Extract the (X, Y) coordinate from the center of the cell holding the provided text.  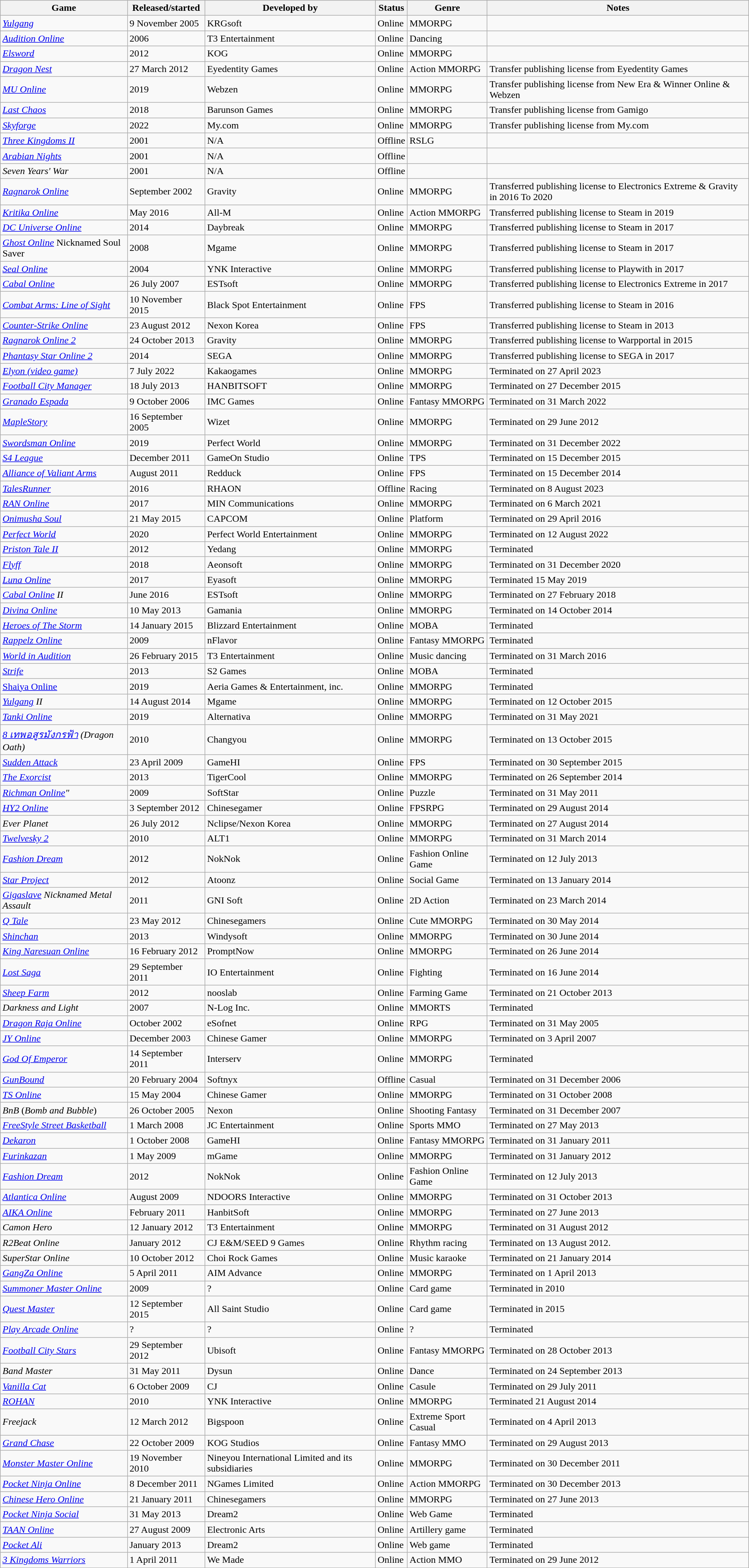
Nexon Korea (290, 325)
TAAN Online (64, 1530)
R2Beat Online (64, 1243)
Seal Online (64, 269)
Terminated on 31 October 2008 (618, 1095)
Skyforge (64, 125)
Terminated on 31 January 2011 (618, 1140)
Terminated on 12 October 2015 (618, 701)
Terminated on 31 May 2021 (618, 717)
Dysun (290, 1371)
Yulgang (64, 23)
RHAON (290, 489)
Transferred publishing license to SEGA in 2017 (618, 356)
GNI Soft (290, 900)
eSofnet (290, 1023)
Freejack (64, 1422)
8 December 2011 (166, 1484)
Terminated on 15 December 2015 (618, 458)
Richman Online" (64, 793)
Elsword (64, 54)
Last Chaos (64, 110)
Artillery game (447, 1530)
Terminated on 27 February 2018 (618, 595)
16 September 2005 (166, 422)
Web Game (447, 1514)
10 October 2012 (166, 1258)
God Of Emperor (64, 1059)
Eyasoft (290, 580)
Terminated on 29 August 2013 (618, 1442)
14 January 2015 (166, 625)
KOG Studios (290, 1442)
SoftStar (290, 793)
Strife (64, 671)
Chinese Hero Online (64, 1499)
Terminated on 31 August 2012 (618, 1228)
Alliance of Valiant Arms (64, 473)
Terminated on 30 June 2014 (618, 936)
The Exorcist (64, 777)
Elyon (video game) (64, 371)
Nexon (290, 1110)
Summoner Master Online (64, 1288)
September 2002 (166, 191)
Music dancing (447, 656)
RSLG (447, 140)
5 April 2011 (166, 1273)
Twelvesky 2 (64, 838)
Transferred publishing license to Steam in 2016 (618, 305)
Ghost Online Nicknamed Soul Saver (64, 248)
Tanki Online (64, 717)
3 Kingdoms Warriors (64, 1560)
AIM Advance (290, 1273)
Barunson Games (290, 110)
Terminated on 31 March 2014 (618, 838)
Gigaslave Nicknamed Metal Assault (64, 900)
Terminated on 27 December 2015 (618, 386)
2004 (166, 269)
Web game (447, 1545)
HY2 Online (64, 808)
Terminated on 31 May 2005 (618, 1023)
Softnyx (290, 1079)
Terminated on 29 August 2014 (618, 808)
HANBITSOFT (290, 386)
14 August 2014 (166, 701)
Sports MMO (447, 1125)
Kritika Online (64, 212)
Terminated in 2015 (618, 1309)
14 September 2011 (166, 1059)
mGame (290, 1156)
12 January 2012 (166, 1228)
ROHAN (64, 1401)
Nineyou International Limited and its subsidiaries (290, 1464)
Flyff (64, 565)
Redduck (290, 473)
Cabal Online II (64, 595)
December 2003 (166, 1038)
KRGsoft (290, 23)
Transferred publishing license to Warpportal in 2015 (618, 340)
Electronic Arts (290, 1530)
Terminated on 1 April 2013 (618, 1273)
19 November 2010 (166, 1464)
Lost Saga (64, 972)
Terminated on 31 October 2013 (618, 1197)
Heroes of The Storm (64, 625)
January 2012 (166, 1243)
August 2009 (166, 1197)
January 2013 (166, 1545)
Pocket Ninja Social (64, 1514)
16 February 2012 (166, 951)
Transferred publishing license to Electronics Extreme in 2017 (618, 284)
23 August 2012 (166, 325)
GameOn Studio (290, 458)
26 October 2005 (166, 1110)
Action MMO (447, 1560)
9 November 2005 (166, 23)
October 2002 (166, 1023)
Genre (447, 8)
HanbitSoft (290, 1212)
Dragon Raja Online (64, 1023)
2008 (166, 248)
Developed by (290, 8)
Terminated on 31 January 2012 (618, 1156)
12 March 2012 (166, 1422)
KOG (290, 54)
Seven Years' War (64, 171)
August 2011 (166, 473)
Terminated on 21 January 2014 (618, 1258)
Casule (447, 1386)
TS Online (64, 1095)
CJ (290, 1386)
6 October 2009 (166, 1386)
10 November 2015 (166, 305)
1 April 2011 (166, 1560)
Transferred publishing license to Steam in 2019 (618, 212)
31 May 2013 (166, 1514)
TigerCool (290, 777)
Pocket Ninja Online (64, 1484)
Transfer publishing license from Gamigo (618, 110)
IO Entertainment (290, 972)
Terminated on 29 July 2011 (618, 1386)
FreeStyle Street Basketball (64, 1125)
Shooting Fantasy (447, 1110)
Ever Planet (64, 823)
1 October 2008 (166, 1140)
7 July 2022 (166, 371)
JY Online (64, 1038)
Terminated on 27 August 2014 (618, 823)
8 เทพอสูรมังกรฟ้า (Dragon Oath) (64, 739)
Vanilla Cat (64, 1386)
Windysoft (290, 936)
Daybreak (290, 228)
Terminated in 2010 (618, 1288)
29 September 2012 (166, 1350)
SEGA (290, 356)
Terminated on 3 April 2007 (618, 1038)
MIN Communications (290, 504)
Shinchan (64, 936)
Kakaogames (290, 371)
Aeonsoft (290, 565)
MMORTS (447, 1008)
Terminated on 31 December 2022 (618, 443)
22 October 2009 (166, 1442)
Alternativa (290, 717)
nFlavor (290, 641)
Furinkazan (64, 1156)
Terminated on 27 April 2023 (618, 371)
18 July 2013 (166, 386)
Dekaron (64, 1140)
Status (391, 8)
Transferred publishing license to Steam in 2013 (618, 325)
NGames Limited (290, 1484)
Terminated on 28 October 2013 (618, 1350)
2016 (166, 489)
Grand Chase (64, 1442)
Terminated on 30 December 2013 (618, 1484)
Terminated on 31 December 2007 (618, 1110)
Terminated 15 May 2019 (618, 580)
Terminated on 4 April 2013 (618, 1422)
26 February 2015 (166, 656)
DC Universe Online (64, 228)
Terminated on 24 September 2013 (618, 1371)
Nclipse/Nexon Korea (290, 823)
Terminated on 31 May 2011 (618, 793)
Blizzard Entertainment (290, 625)
FPSRPG (447, 808)
Terminated 21 August 2014 (618, 1401)
Terminated on 29 April 2016 (618, 519)
N-Log Inc. (290, 1008)
Dancing (447, 38)
Eyedentity Games (290, 69)
Fantasy MMO (447, 1442)
Dragon Nest (64, 69)
GangZa Online (64, 1273)
June 2016 (166, 595)
MapleStory (64, 422)
Sudden Attack (64, 762)
Pocket Ali (64, 1545)
23 May 2012 (166, 921)
Terminated on 31 March 2016 (618, 656)
Wizet (290, 422)
Choi Rock Games (290, 1258)
26 July 2012 (166, 823)
All Saint Studio (290, 1309)
Sheep Farm (64, 993)
Ragnarok Online (64, 191)
Yulgang II (64, 701)
Atlantica Online (64, 1197)
Terminated on 31 December 2006 (618, 1079)
Notes (618, 8)
My.com (290, 125)
3 September 2012 (166, 808)
Ubisoft (290, 1350)
31 May 2011 (166, 1371)
Perfect World Entertainment (290, 534)
Ragnarok Online 2 (64, 340)
Divina Online (64, 610)
Terminated on 31 December 2020 (618, 565)
Shaiya Online (64, 686)
23 April 2009 (166, 762)
King Naresuan Online (64, 951)
Chinesegamer (290, 808)
Three Kingdoms II (64, 140)
May 2016 (166, 212)
World in Audition (64, 656)
nooslab (290, 993)
Music karaoke (447, 1258)
February 2011 (166, 1212)
Terminated on 27 May 2013 (618, 1125)
Transfer publishing license from My.com (618, 125)
Fighting (447, 972)
Yedang (290, 549)
Terminated on 26 September 2014 (618, 777)
CAPCOM (290, 519)
Granado Espada (64, 401)
27 August 2009 (166, 1530)
Combat Arms: Line of Sight (64, 305)
GunBound (64, 1079)
Transfer publishing license from New Era & Winner Online & Webzen (618, 90)
Terminated on 13 October 2015 (618, 739)
Webzen (290, 90)
Terminated on 26 June 2014 (618, 951)
Terminated on 31 March 2022 (618, 401)
Camon Hero (64, 1228)
Football City Manager (64, 386)
2D Action (447, 900)
Onimusha Soul (64, 519)
1 May 2009 (166, 1156)
Terminated on 12 August 2022 (618, 534)
Aeria Games & Entertainment, inc. (290, 686)
CJ E&M/SEED 9 Games (290, 1243)
21 January 2011 (166, 1499)
Terminated on 30 May 2014 (618, 921)
Platform (447, 519)
Extreme Sport Casual (447, 1422)
Bigspoon (290, 1422)
15 May 2004 (166, 1095)
Cute MMORPG (447, 921)
Star Project (64, 880)
Rappelz Online (64, 641)
Rhythm racing (447, 1243)
S4 League (64, 458)
ALT1 (290, 838)
Transfer publishing license from Eyedentity Games (618, 69)
RPG (447, 1023)
Monster Master Online (64, 1464)
Transferred publishing license to Playwith in 2017 (618, 269)
RAN Online (64, 504)
Dance (447, 1371)
We Made (290, 1560)
Terminated on 13 August 2012. (618, 1243)
Terminated on 16 June 2014 (618, 972)
S2 Games (290, 671)
Changyou (290, 739)
Puzzle (447, 793)
MU Online (64, 90)
Arabian Nights (64, 156)
Counter-Strike Online (64, 325)
Phantasy Star Online 2 (64, 356)
Audition Online (64, 38)
Terminated on 15 December 2014 (618, 473)
AIKA Online (64, 1212)
Cabal Online (64, 284)
Transferred publishing license to Electronics Extreme & Gravity in 2016 To 2020 (618, 191)
SuperStar Online (64, 1258)
Interserv (290, 1059)
Play Arcade Online (64, 1330)
Terminated on 6 March 2021 (618, 504)
JC Entertainment (290, 1125)
21 May 2015 (166, 519)
Terminated on 30 December 2011 (618, 1464)
Terminated on 30 September 2015 (618, 762)
Quest Master (64, 1309)
Game (64, 8)
2020 (166, 534)
Gamania (290, 610)
Terminated on 8 August 2023 (618, 489)
Band Master (64, 1371)
Football City Stars (64, 1350)
2006 (166, 38)
Q Tale (64, 921)
20 February 2004 (166, 1079)
27 March 2012 (166, 69)
Atoonz (290, 880)
24 October 2013 (166, 340)
BnB (Bomb and Bubble) (64, 1110)
2011 (166, 900)
All-M (290, 212)
Casual (447, 1079)
2022 (166, 125)
9 October 2006 (166, 401)
Luna Online (64, 580)
IMC Games (290, 401)
Social Game (447, 880)
12 September 2015 (166, 1309)
Terminated on 13 January 2014 (618, 880)
Swordsman Online (64, 443)
26 July 2007 (166, 284)
Priston Tale II (64, 549)
Farming Game (447, 993)
Racing (447, 489)
Terminated on 23 March 2014 (618, 900)
Terminated on 21 October 2013 (618, 993)
December 2011 (166, 458)
Released/started (166, 8)
TalesRunner (64, 489)
PromptNow (290, 951)
Darkness and Light (64, 1008)
10 May 2013 (166, 610)
29 September 2011 (166, 972)
TPS (447, 458)
Terminated on 14 October 2014 (618, 610)
2007 (166, 1008)
NDOORS Interactive (290, 1197)
1 March 2008 (166, 1125)
Black Spot Entertainment (290, 305)
